Provide the [x, y] coordinate of the cell's center where the given text is located.  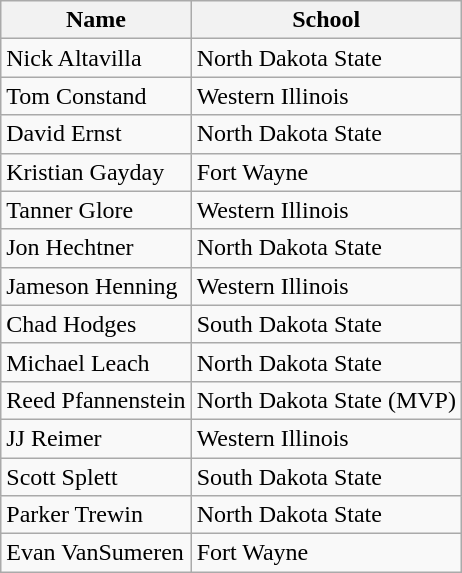
David Ernst [96, 134]
Name [96, 20]
Parker Trewin [96, 515]
Chad Hodges [96, 324]
Nick Altavilla [96, 58]
Michael Leach [96, 362]
School [326, 20]
Reed Pfannenstein [96, 400]
Scott Splett [96, 477]
Tanner Glore [96, 210]
Kristian Gayday [96, 172]
Evan VanSumeren [96, 553]
Jon Hechtner [96, 248]
JJ Reimer [96, 438]
Tom Constand [96, 96]
North Dakota State (MVP) [326, 400]
Jameson Henning [96, 286]
